Provide the [x, y] coordinate of the cell's center where the given text is located.  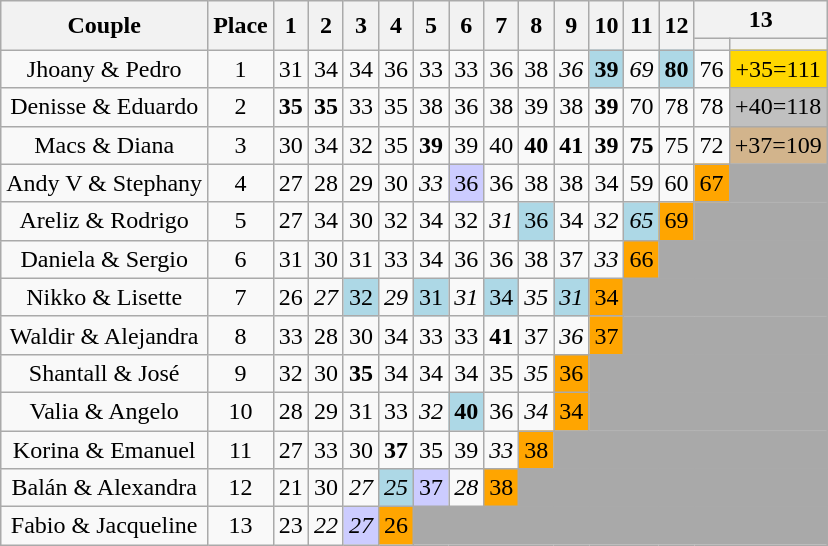
Daniela & Sergio [104, 259]
Valia & Angelo [104, 411]
Waldir & Alejandra [104, 335]
+35=111 [778, 69]
21 [290, 488]
59 [642, 183]
Denisse & Eduardo [104, 107]
65 [642, 221]
67 [712, 183]
76 [712, 69]
60 [676, 183]
23 [290, 526]
Place [241, 26]
25 [396, 488]
Fabio & Jacqueline [104, 526]
Shantall & José [104, 373]
+40=118 [778, 107]
66 [642, 259]
Korina & Emanuel [104, 449]
Macs & Diana [104, 145]
70 [642, 107]
+37=109 [778, 145]
80 [676, 69]
72 [712, 145]
Andy V & Stephany [104, 183]
Balán & Alexandra [104, 488]
Jhoany & Pedro [104, 69]
Areliz & Rodrigo [104, 221]
22 [326, 526]
Couple [104, 26]
Nikko & Lisette [104, 297]
